Return the [x, y] coordinate for the center point of the cell that contains the specified text.  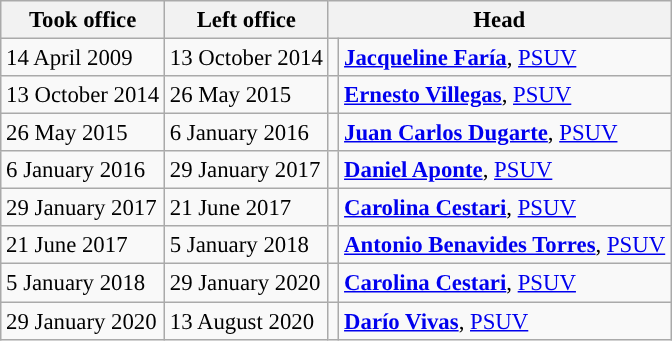
13 August 2020 [246, 321]
Daniel Aponte, PSUV [505, 170]
Juan Carlos Dugarte, PSUV [505, 133]
Left office [246, 20]
14 April 2009 [83, 58]
Took office [83, 20]
Ernesto Villegas, PSUV [505, 95]
Darío Vivas, PSUV [505, 321]
Antonio Benavides Torres, PSUV [505, 245]
Head [499, 20]
Jacqueline Faría, PSUV [505, 58]
